Provide the [X, Y] coordinate of the cell's center where the given text is located.  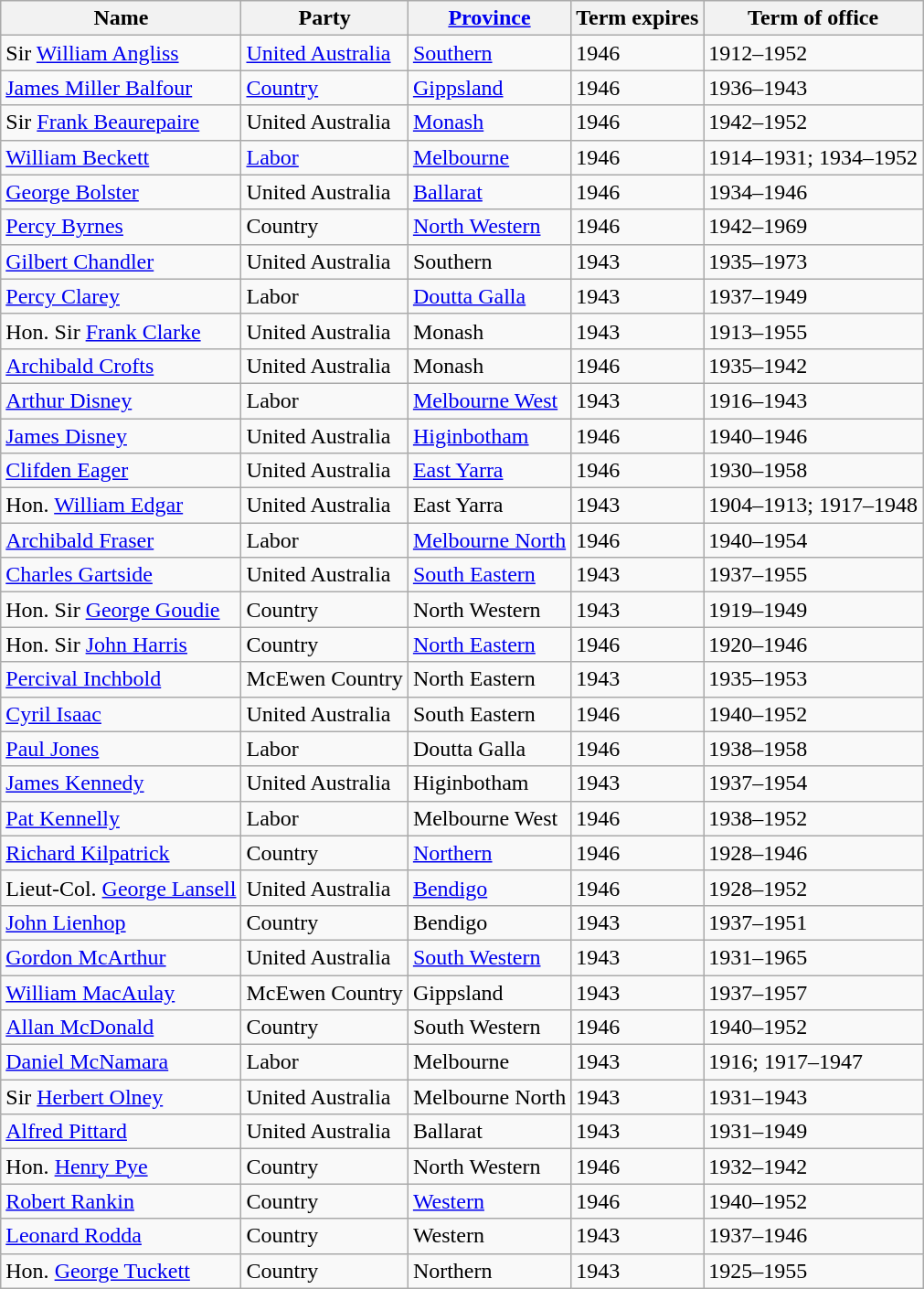
Gilbert Chandler [121, 261]
William Beckett [121, 157]
Percy Byrnes [121, 227]
Hon. William Edgar [121, 506]
1937–1951 [813, 922]
Paul Jones [121, 749]
1937–1955 [813, 575]
James Miller Balfour [121, 88]
John Lienhop [121, 922]
1935–1953 [813, 679]
Hon. Sir Frank Clarke [121, 331]
1925–1955 [813, 1271]
Hon. George Tuckett [121, 1271]
Archibald Crofts [121, 366]
Hon. Henry Pye [121, 1166]
Arthur Disney [121, 400]
James Kennedy [121, 783]
Archibald Fraser [121, 540]
1936–1943 [813, 88]
Robert Rankin [121, 1201]
Province [489, 18]
Percival Inchbold [121, 679]
Term expires [638, 18]
Sir Frank Beaurepaire [121, 123]
Lieut-Col. George Lansell [121, 888]
Party [324, 18]
1904–1913; 1917–1948 [813, 506]
George Bolster [121, 192]
Hon. Sir George Goudie [121, 610]
1938–1958 [813, 749]
Pat Kennelly [121, 818]
Sir William Angliss [121, 53]
1940–1954 [813, 540]
1942–1952 [813, 123]
1931–1943 [813, 1097]
1912–1952 [813, 53]
Alfred Pittard [121, 1132]
Name [121, 18]
1914–1931; 1934–1952 [813, 157]
Daniel McNamara [121, 1062]
1931–1949 [813, 1132]
1934–1946 [813, 192]
1940–1946 [813, 436]
1919–1949 [813, 610]
Charles Gartside [121, 575]
1931–1965 [813, 957]
1935–1973 [813, 261]
1937–1954 [813, 783]
1938–1952 [813, 818]
Leonard Rodda [121, 1236]
1930–1958 [813, 471]
1937–1949 [813, 296]
1928–1952 [813, 888]
1937–1957 [813, 992]
Percy Clarey [121, 296]
1913–1955 [813, 331]
William MacAulay [121, 992]
Clifden Eager [121, 471]
Gordon McArthur [121, 957]
1935–1942 [813, 366]
James Disney [121, 436]
1920–1946 [813, 644]
1916; 1917–1947 [813, 1062]
Cyril Isaac [121, 714]
Hon. Sir John Harris [121, 644]
1928–1946 [813, 853]
1937–1946 [813, 1236]
1942–1969 [813, 227]
Allan McDonald [121, 1028]
1932–1942 [813, 1166]
Sir Herbert Olney [121, 1097]
Richard Kilpatrick [121, 853]
Term of office [813, 18]
1916–1943 [813, 400]
